Capture the cell that displays the provided text and extract its [X, Y] central coordinate. 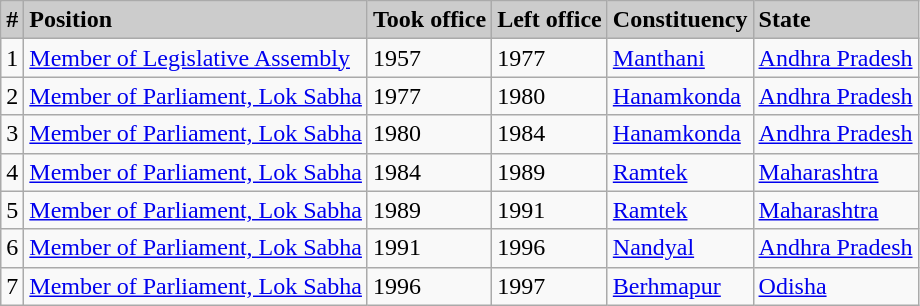
6 [12, 248]
Constituency [680, 20]
Manthani [680, 58]
2 [12, 96]
4 [12, 172]
Member of Legislative Assembly [196, 58]
1 [12, 58]
5 [12, 210]
Nandyal [680, 248]
1997 [550, 286]
Position [196, 20]
Odisha [836, 286]
3 [12, 134]
7 [12, 286]
Took office [429, 20]
# [12, 20]
Left office [550, 20]
Berhmapur [680, 286]
State [836, 20]
1957 [429, 58]
